From the cell containing the given text, extract its center point as (X, Y) coordinate. 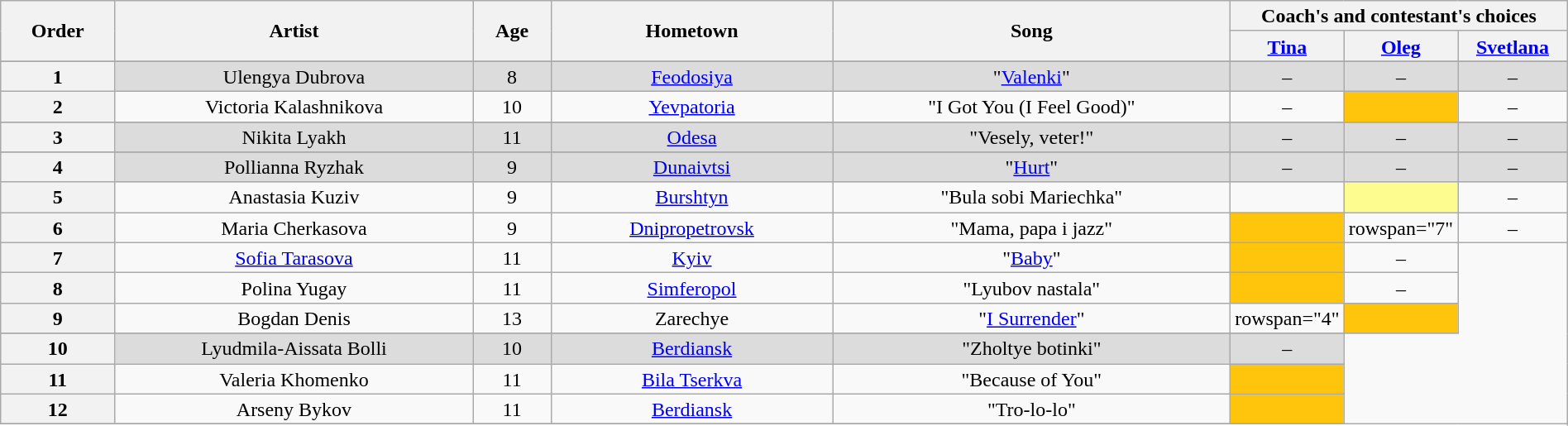
12 (58, 409)
Simferopol (691, 288)
Song (1032, 31)
Hometown (691, 31)
"Valenki" (1032, 76)
Ulengya Dubrova (294, 76)
Dunaivtsi (691, 167)
Artist (294, 31)
Nikita Lyakh (294, 137)
Order (58, 31)
Age (512, 31)
Zarechye (691, 318)
2 (58, 106)
Dnipropetrovsk (691, 228)
"Baby" (1032, 258)
Tina (1288, 46)
"Zholtye botinki" (1032, 349)
"Bula sobі Marіechka" (1032, 197)
Lyudmila-Aissata Bolli (294, 349)
Victoria Kalashnikova (294, 106)
4 (58, 167)
"Lyubov nastala" (1032, 288)
7 (58, 258)
rowspan="4" (1288, 318)
Svetlana (1513, 46)
6 (58, 228)
"I Got You (I Feel Good)" (1032, 106)
"Vesely, veter!" (1032, 137)
Oleg (1401, 46)
Polina Yugay (294, 288)
Arseny Bykov (294, 409)
"I Surrender" (1032, 318)
Sofia Tarasova (294, 258)
"Hurt" (1032, 167)
Valeria Khomenko (294, 379)
Feodosiya (691, 76)
Pollianna Ryzhak (294, 167)
5 (58, 197)
13 (512, 318)
Bila Tserkva (691, 379)
"Tro-lo-lo" (1032, 409)
Odesa (691, 137)
Maria Cherkasova (294, 228)
rowspan="7" (1401, 228)
Coach's and contestant's choices (1399, 17)
1 (58, 76)
Yevpatoria (691, 106)
Kyiv (691, 258)
Bogdan Denis (294, 318)
Burshtyn (691, 197)
3 (58, 137)
"Mama, papa i jazz" (1032, 228)
Anastasia Kuziv (294, 197)
"Because of You" (1032, 379)
